Locate the cell with the specified text and output its [X, Y] center coordinate. 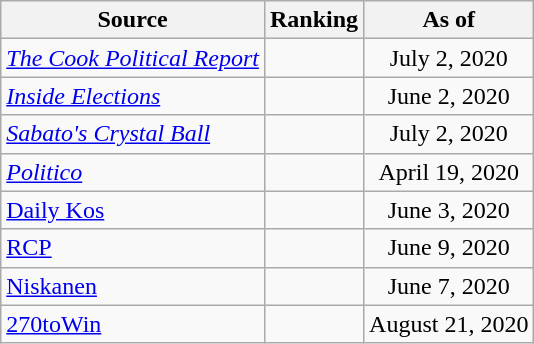
Daily Kos [133, 210]
Source [133, 20]
June 7, 2020 [449, 286]
Politico [133, 172]
August 21, 2020 [449, 324]
As of [449, 20]
RCP [133, 248]
Sabato's Crystal Ball [133, 134]
Ranking [314, 20]
The Cook Political Report [133, 58]
June 3, 2020 [449, 210]
Niskanen [133, 286]
Inside Elections [133, 96]
270toWin [133, 324]
June 2, 2020 [449, 96]
April 19, 2020 [449, 172]
June 9, 2020 [449, 248]
